Output the [X, Y] coordinate of the center of the cell containing the given text.  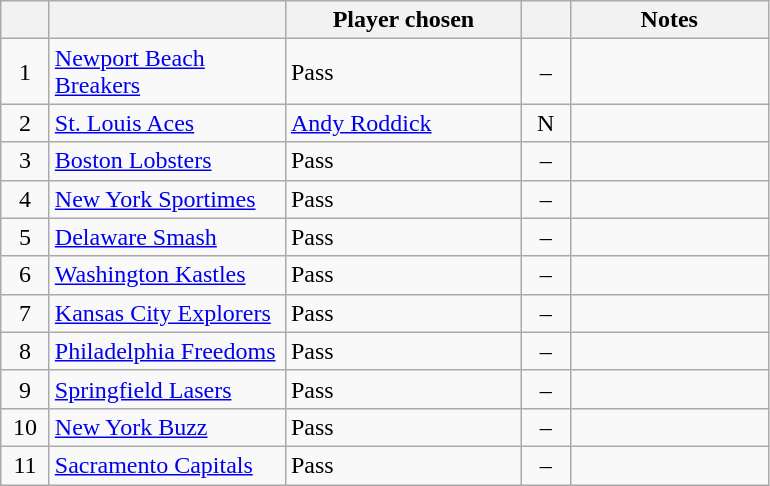
6 [26, 275]
10 [26, 427]
3 [26, 161]
N [546, 123]
1 [26, 72]
11 [26, 465]
Kansas City Explorers [167, 313]
2 [26, 123]
5 [26, 237]
Andy Roddick [403, 123]
New York Buzz [167, 427]
7 [26, 313]
Boston Lobsters [167, 161]
4 [26, 199]
Newport Beach Breakers [167, 72]
St. Louis Aces [167, 123]
Sacramento Capitals [167, 465]
Philadelphia Freedoms [167, 351]
Notes [670, 20]
Washington Kastles [167, 275]
9 [26, 389]
Delaware Smash [167, 237]
Player chosen [403, 20]
Springfield Lasers [167, 389]
New York Sportimes [167, 199]
8 [26, 351]
